Find where the given text appears and provide that cell's center as [X, Y] coordinate. 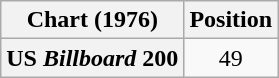
49 [231, 58]
Position [231, 20]
Chart (1976) [92, 20]
US Billboard 200 [92, 58]
